From the cell containing the given text, extract its center point as (X, Y) coordinate. 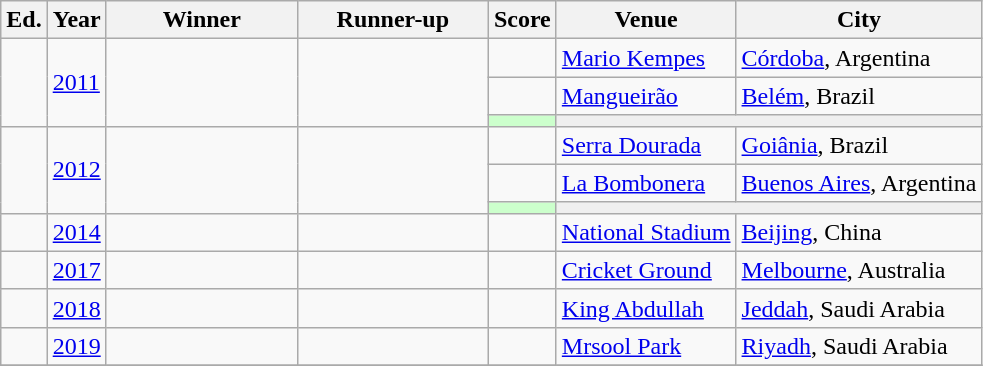
2011 (76, 82)
La Bombonera (646, 183)
2019 (76, 346)
Score (522, 20)
King Abdullah (646, 308)
Mario Kempes (646, 58)
Runner-up (392, 20)
Goiânia, Brazil (859, 145)
2014 (76, 232)
Venue (646, 20)
2012 (76, 170)
Serra Dourada (646, 145)
Melbourne, Australia (859, 270)
Mangueirão (646, 96)
2018 (76, 308)
Córdoba, Argentina (859, 58)
National Stadium (646, 232)
Riyadh, Saudi Arabia (859, 346)
Mrsool Park (646, 346)
Jeddah, Saudi Arabia (859, 308)
Year (76, 20)
Cricket Ground (646, 270)
Winner (202, 20)
Buenos Aires, Argentina (859, 183)
Belém, Brazil (859, 96)
2017 (76, 270)
Beijing, China (859, 232)
City (859, 20)
Ed. (24, 20)
